Search for the cell housing the specified text and yield its [x, y] center coordinate. 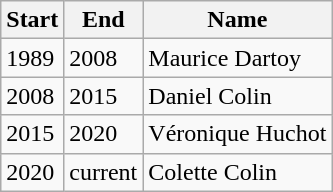
current [104, 172]
Daniel Colin [238, 96]
Véronique Huchot [238, 134]
End [104, 20]
Name [238, 20]
1989 [32, 58]
Maurice Dartoy [238, 58]
Colette Colin [238, 172]
Start [32, 20]
